Capture the cell that displays the provided text and extract its (X, Y) central coordinate. 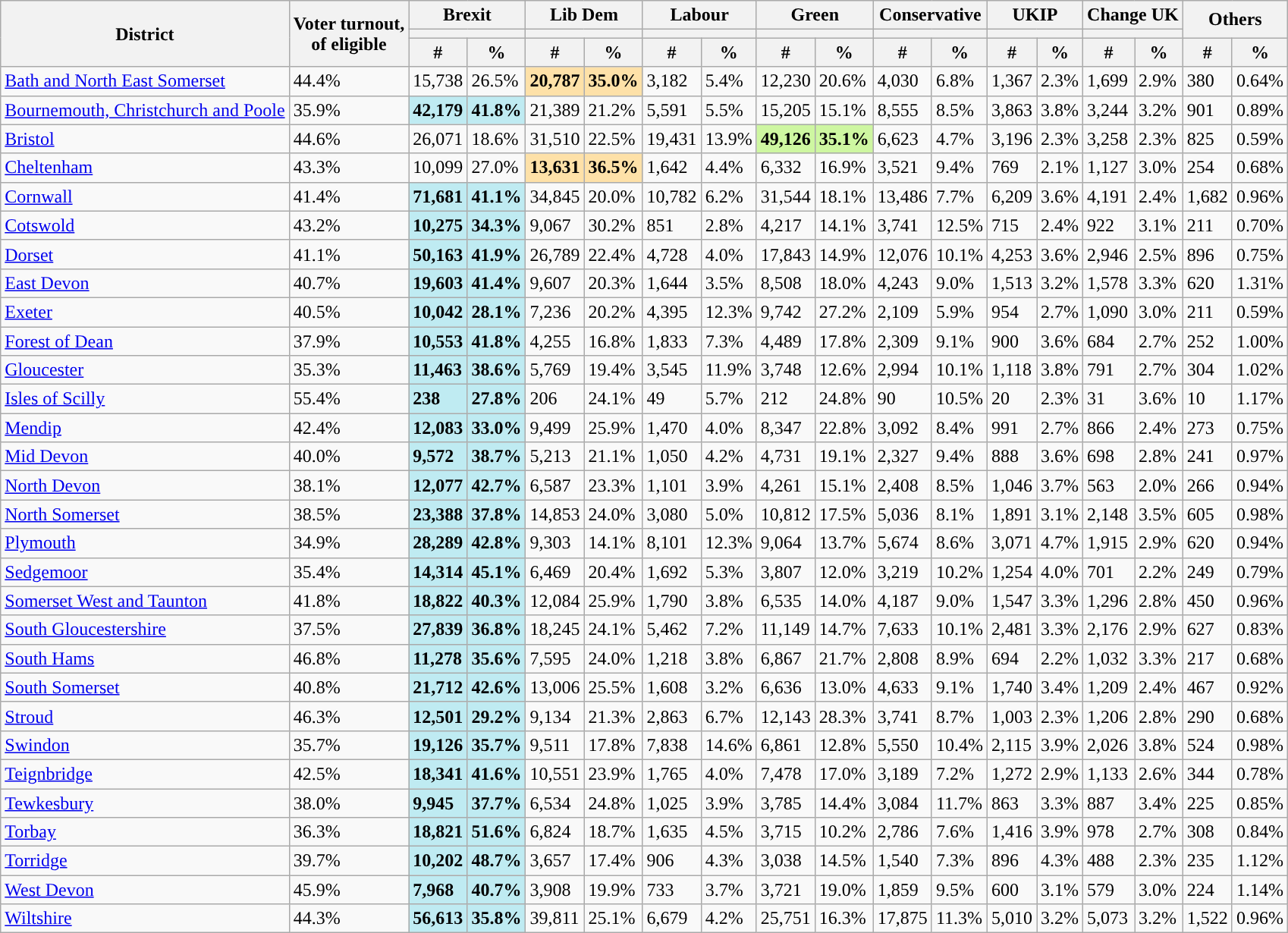
7,968 (438, 890)
Labour (699, 15)
1,540 (903, 861)
18,822 (438, 601)
0.84% (1259, 832)
West Devon (145, 890)
488 (1109, 861)
17.5% (843, 514)
20.6% (843, 81)
71,681 (438, 196)
23.9% (613, 774)
Gloucester (145, 370)
8.1% (959, 514)
2,808 (903, 658)
North Devon (145, 485)
13.7% (843, 543)
3,807 (786, 572)
Bristol (145, 139)
4,217 (786, 225)
5,213 (555, 457)
954 (1012, 312)
37.5% (349, 630)
18,245 (555, 630)
1,644 (672, 283)
3,038 (786, 861)
863 (1012, 803)
290 (1208, 716)
22.8% (843, 428)
12.5% (959, 225)
18.6% (496, 139)
2,327 (903, 457)
31,510 (555, 139)
District (145, 33)
7,236 (555, 312)
524 (1208, 745)
5,674 (903, 543)
49,126 (786, 139)
46.8% (349, 658)
16.8% (613, 341)
0.70% (1259, 225)
21.1% (613, 457)
13,486 (903, 196)
49 (672, 399)
16.3% (843, 919)
14.0% (843, 601)
4,633 (903, 687)
16.9% (843, 168)
Teignbridge (145, 774)
4,187 (903, 601)
37.9% (349, 341)
3,657 (555, 861)
5.4% (728, 81)
19.9% (613, 890)
21.7% (843, 658)
10,099 (438, 168)
23.3% (613, 485)
2,786 (903, 832)
29.2% (496, 716)
21.3% (613, 716)
1,050 (672, 457)
1,682 (1208, 196)
5.7% (728, 399)
21.2% (613, 110)
579 (1109, 890)
28.1% (496, 312)
8.6% (959, 543)
27.0% (496, 168)
90 (903, 399)
2,994 (903, 370)
0.78% (1259, 774)
3,071 (1012, 543)
2,176 (1109, 630)
25,751 (786, 919)
26.5% (496, 81)
1,513 (1012, 283)
715 (1012, 225)
1,118 (1012, 370)
1,547 (1012, 601)
26,789 (555, 254)
7.7% (959, 196)
7,633 (903, 630)
1,699 (1109, 81)
2,408 (903, 485)
33.0% (496, 428)
19,126 (438, 745)
17.0% (843, 774)
12.8% (843, 745)
17,843 (786, 254)
42,179 (438, 110)
19.4% (613, 370)
1,891 (1012, 514)
Conservative (930, 15)
5,591 (672, 110)
25.1% (613, 919)
11,278 (438, 658)
0.64% (1259, 81)
45.1% (496, 572)
12,143 (786, 716)
Lib Dem (584, 15)
20,787 (555, 81)
1,003 (1012, 716)
212 (786, 399)
978 (1109, 832)
6,535 (786, 601)
15,205 (786, 110)
4,731 (786, 457)
7,595 (555, 658)
266 (1208, 485)
27.2% (843, 312)
26,071 (438, 139)
4,255 (555, 341)
41.9% (496, 254)
0.83% (1259, 630)
5,462 (672, 630)
South Hams (145, 658)
3,908 (555, 890)
30.2% (613, 225)
Bath and North East Somerset (145, 81)
4,191 (1109, 196)
12,076 (903, 254)
4,243 (903, 283)
6,679 (672, 919)
684 (1109, 341)
1,090 (1109, 312)
36.5% (613, 168)
1,367 (1012, 81)
225 (1208, 803)
34,845 (555, 196)
1,790 (672, 601)
Isles of Scilly (145, 399)
7,838 (672, 745)
3,715 (786, 832)
5.0% (728, 514)
9,945 (438, 803)
South Gloucestershire (145, 630)
51.6% (496, 832)
56,613 (438, 919)
11.7% (959, 803)
34.3% (496, 225)
1,133 (1109, 774)
20.2% (613, 312)
44.3% (349, 919)
13,006 (555, 687)
2,026 (1109, 745)
37.8% (496, 514)
5,769 (555, 370)
4.4% (728, 168)
42.4% (349, 428)
28.3% (843, 716)
14.9% (843, 254)
12,230 (786, 81)
10,042 (438, 312)
6,587 (555, 485)
35.8% (496, 919)
41.6% (496, 774)
2,148 (1109, 514)
3,258 (1109, 139)
4,489 (786, 341)
1,470 (672, 428)
7,478 (786, 774)
224 (1208, 890)
235 (1208, 861)
3,785 (786, 803)
45.9% (349, 890)
27,839 (438, 630)
2.5% (1159, 254)
2,481 (1012, 630)
3,748 (786, 370)
5.3% (728, 572)
1,254 (1012, 572)
12,501 (438, 716)
825 (1208, 139)
42.6% (496, 687)
18.0% (843, 283)
Green (815, 15)
Cornwall (145, 196)
10,275 (438, 225)
2.0% (1159, 485)
450 (1208, 601)
39,811 (555, 919)
Dorset (145, 254)
11,463 (438, 370)
25.5% (613, 687)
17.4% (613, 861)
28,289 (438, 543)
17,875 (903, 919)
1,272 (1012, 774)
4,395 (672, 312)
40.3% (496, 601)
14.6% (728, 745)
35.0% (613, 81)
42.7% (496, 485)
4,728 (672, 254)
Cheltenham (145, 168)
East Devon (145, 283)
2.1% (1059, 168)
563 (1109, 485)
2,115 (1012, 745)
23,388 (438, 514)
48.7% (496, 861)
1,206 (1109, 716)
901 (1208, 110)
Somerset West and Taunton (145, 601)
8.7% (959, 716)
4,030 (903, 81)
19.0% (843, 890)
10.4% (959, 745)
46.3% (349, 716)
37.7% (496, 803)
11.3% (959, 919)
43.3% (349, 168)
36.8% (496, 630)
3,721 (786, 890)
9,303 (555, 543)
22.5% (613, 139)
3,092 (903, 428)
6,623 (903, 139)
Bournemouth, Christchurch and Poole (145, 110)
6,861 (786, 745)
206 (555, 399)
1,046 (1012, 485)
35.3% (349, 370)
Forest of Dean (145, 341)
3,863 (1012, 110)
4.5% (728, 832)
900 (1012, 341)
Exeter (145, 312)
31 (1109, 399)
1,416 (1012, 832)
605 (1208, 514)
Stroud (145, 716)
238 (438, 399)
252 (1208, 341)
791 (1109, 370)
27.8% (496, 399)
Mendip (145, 428)
38.1% (349, 485)
19.1% (843, 457)
11.9% (728, 370)
254 (1208, 168)
1,692 (672, 572)
2,946 (1109, 254)
2,109 (903, 312)
733 (672, 890)
1.02% (1259, 370)
3,196 (1012, 139)
851 (672, 225)
13.9% (728, 139)
Tewkesbury (145, 803)
55.4% (349, 399)
906 (672, 861)
9,572 (438, 457)
9,067 (555, 225)
12,084 (555, 601)
18,821 (438, 832)
35.6% (496, 658)
3,084 (903, 803)
1,833 (672, 341)
0.89% (1259, 110)
1,522 (1208, 919)
4,261 (786, 485)
1,025 (672, 803)
380 (1208, 81)
3,182 (672, 81)
888 (1012, 457)
10,202 (438, 861)
6.8% (959, 81)
Wiltshire (145, 919)
9,064 (786, 543)
8,101 (672, 543)
Swindon (145, 745)
10,551 (555, 774)
36.3% (349, 832)
4,253 (1012, 254)
20.4% (613, 572)
9,742 (786, 312)
20.0% (613, 196)
6,534 (555, 803)
3,189 (903, 774)
9,511 (555, 745)
0.85% (1259, 803)
Torbay (145, 832)
1,740 (1012, 687)
3,244 (1109, 110)
694 (1012, 658)
19,431 (672, 139)
40.8% (349, 687)
35.1% (843, 139)
18.7% (613, 832)
6,824 (555, 832)
0.92% (1259, 687)
1,859 (903, 890)
241 (1208, 457)
38.7% (496, 457)
887 (1109, 803)
7.6% (959, 832)
5,550 (903, 745)
19,603 (438, 283)
991 (1012, 428)
Voter turnout,of eligible (349, 33)
3,080 (672, 514)
9,134 (555, 716)
1.00% (1259, 341)
5.9% (959, 312)
698 (1109, 457)
18,341 (438, 774)
1,218 (672, 658)
1,578 (1109, 283)
701 (1109, 572)
249 (1208, 572)
Mid Devon (145, 457)
0.97% (1259, 457)
6,636 (786, 687)
1,915 (1109, 543)
344 (1208, 774)
9,499 (555, 428)
217 (1208, 658)
13.0% (843, 687)
769 (1012, 168)
42.8% (496, 543)
21,389 (555, 110)
20 (1012, 399)
44.6% (349, 139)
10,782 (672, 196)
12,083 (438, 428)
1,608 (672, 687)
2.6% (1159, 774)
1.14% (1259, 890)
Sedgemoor (145, 572)
35.4% (349, 572)
40.5% (349, 312)
Brexit (467, 15)
8.4% (959, 428)
3,545 (672, 370)
10.5% (959, 399)
North Somerset (145, 514)
Plymouth (145, 543)
1,032 (1109, 658)
14,314 (438, 572)
21,712 (438, 687)
38.0% (349, 803)
14,853 (555, 514)
35.9% (349, 110)
6,209 (1012, 196)
38.5% (349, 514)
South Somerset (145, 687)
42.5% (349, 774)
8,508 (786, 283)
308 (1208, 832)
20.3% (613, 283)
34.9% (349, 543)
9,607 (555, 283)
18.1% (843, 196)
39.7% (349, 861)
10,812 (786, 514)
2,309 (903, 341)
8,347 (786, 428)
1,765 (672, 774)
3,521 (903, 168)
600 (1012, 890)
Change UK (1133, 15)
12.0% (843, 572)
1,127 (1109, 168)
10,553 (438, 341)
14.4% (843, 803)
Cotswold (145, 225)
304 (1208, 370)
467 (1208, 687)
Torridge (145, 861)
1.12% (1259, 861)
13,631 (555, 168)
11,149 (786, 630)
8.9% (959, 658)
1,101 (672, 485)
8,555 (903, 110)
31,544 (786, 196)
UKIP (1035, 15)
3,219 (903, 572)
44.4% (349, 81)
40.0% (349, 457)
14.5% (843, 861)
12,077 (438, 485)
0.79% (1259, 572)
1,209 (1109, 687)
38.6% (496, 370)
866 (1109, 428)
6,867 (786, 658)
9.5% (959, 890)
6.2% (728, 196)
10 (1208, 399)
5,036 (903, 514)
1.17% (1259, 399)
43.2% (349, 225)
922 (1109, 225)
2,863 (672, 716)
6,469 (555, 572)
5.5% (728, 110)
5,073 (1109, 919)
1.31% (1259, 283)
50,163 (438, 254)
12.6% (843, 370)
627 (1208, 630)
6,332 (786, 168)
273 (1208, 428)
6.7% (728, 716)
1,296 (1109, 601)
Others (1235, 20)
1,635 (672, 832)
15,738 (438, 81)
1,642 (672, 168)
22.4% (613, 254)
5,010 (1012, 919)
14.7% (843, 630)
